Locate the cell with the specified text and output its [X, Y] center coordinate. 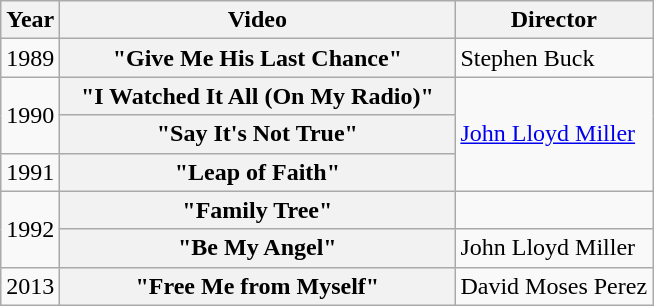
"Say It's Not True" [258, 134]
Stephen Buck [554, 58]
"Free Me from Myself" [258, 286]
"Be My Angel" [258, 248]
1990 [30, 115]
1989 [30, 58]
"I Watched It All (On My Radio)" [258, 96]
"Leap of Faith" [258, 172]
Video [258, 20]
David Moses Perez [554, 286]
1991 [30, 172]
Director [554, 20]
"Give Me His Last Chance" [258, 58]
"Family Tree" [258, 210]
2013 [30, 286]
1992 [30, 229]
Year [30, 20]
